For the text-containing cell, return its midpoint in (X, Y) coordinate format. 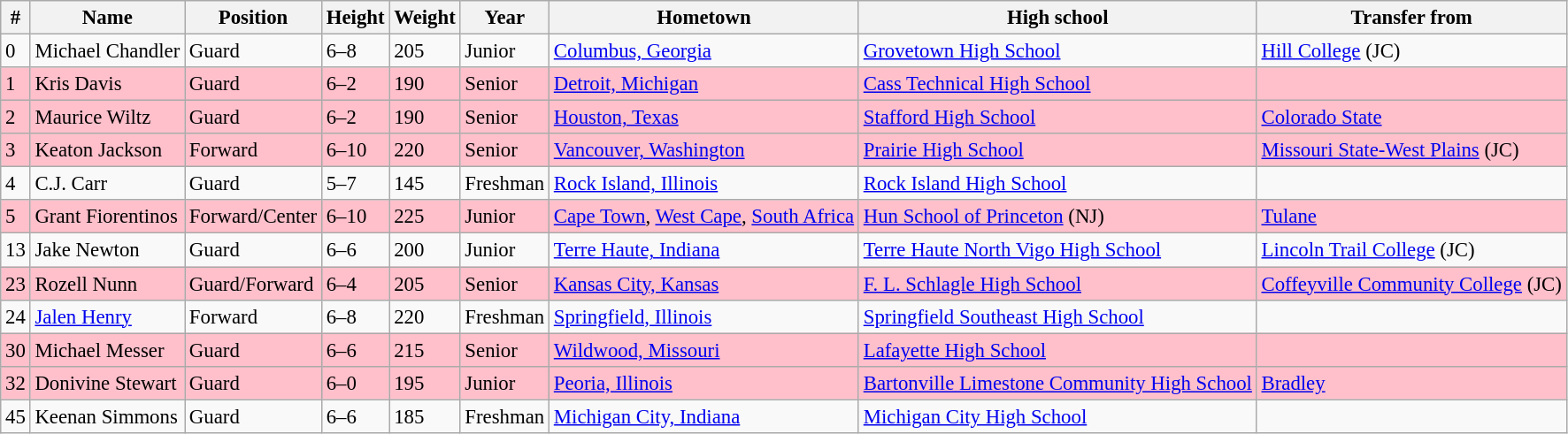
Hometown (704, 18)
Michigan City, Indiana (704, 416)
Columbus, Georgia (704, 51)
F. L. Schlagle High School (1057, 284)
Bradley (1411, 383)
6–0 (355, 383)
C.J. Carr (107, 184)
Hill College (JC) (1411, 51)
13 (16, 250)
Keaton Jackson (107, 150)
Weight (425, 18)
Kansas City, Kansas (704, 284)
Coffeyville Community College (JC) (1411, 284)
6–4 (355, 284)
Wildwood, Missouri (704, 350)
Keenan Simmons (107, 416)
Terre Haute, Indiana (704, 250)
Rock Island High School (1057, 184)
Jalen Henry (107, 316)
Kris Davis (107, 84)
24 (16, 316)
Position (253, 18)
Detroit, Michigan (704, 84)
5–7 (355, 184)
Lafayette High School (1057, 350)
Springfield Southeast High School (1057, 316)
Michael Chandler (107, 51)
Springfield, Illinois (704, 316)
195 (425, 383)
Vancouver, Washington (704, 150)
2 (16, 118)
Cape Town, West Cape, South Africa (704, 217)
Grovetown High School (1057, 51)
4 (16, 184)
Donivine Stewart (107, 383)
Forward/Center (253, 217)
Jake Newton (107, 250)
High school (1057, 18)
# (16, 18)
Hun School of Princeton (NJ) (1057, 217)
145 (425, 184)
Lincoln Trail College (JC) (1411, 250)
Houston, Texas (704, 118)
Year (504, 18)
Height (355, 18)
215 (425, 350)
45 (16, 416)
Prairie High School (1057, 150)
32 (16, 383)
Michigan City High School (1057, 416)
Stafford High School (1057, 118)
1 (16, 84)
Transfer from (1411, 18)
200 (425, 250)
3 (16, 150)
Guard/Forward (253, 284)
Peoria, Illinois (704, 383)
225 (425, 217)
Colorado State (1411, 118)
Cass Technical High School (1057, 84)
30 (16, 350)
Name (107, 18)
Grant Fiorentinos (107, 217)
Rozell Nunn (107, 284)
185 (425, 416)
0 (16, 51)
Bartonville Limestone Community High School (1057, 383)
Terre Haute North Vigo High School (1057, 250)
Missouri State-West Plains (JC) (1411, 150)
23 (16, 284)
Maurice Wiltz (107, 118)
5 (16, 217)
Michael Messer (107, 350)
Tulane (1411, 217)
Rock Island, Illinois (704, 184)
